Identify which cell holds the provided text, then report its [x, y] central coordinate. 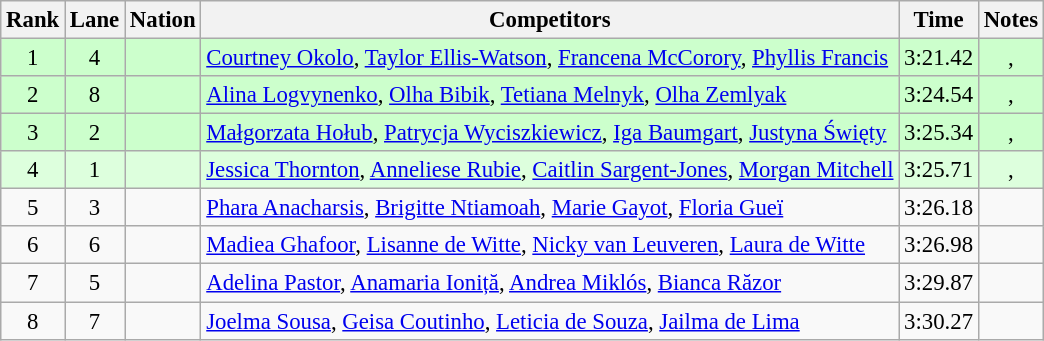
Phara Anacharsis, Brigitte Ntiamoah, Marie Gayot, Floria Gueï [550, 208]
3:29.87 [939, 283]
Jessica Thornton, Anneliese Rubie, Caitlin Sargent-Jones, Morgan Mitchell [550, 170]
Lane [95, 20]
3:25.34 [939, 133]
3:25.71 [939, 170]
Nation [163, 20]
Competitors [550, 20]
Courtney Okolo, Taylor Ellis-Watson, Francena McCorory, Phyllis Francis [550, 58]
Time [939, 20]
Joelma Sousa, Geisa Coutinho, Leticia de Souza, Jailma de Lima [550, 321]
Madiea Ghafoor, Lisanne de Witte, Nicky van Leuveren, Laura de Witte [550, 245]
3:26.98 [939, 245]
Alina Logvynenko, Olha Bibik, Tetiana Melnyk, Olha Zemlyak [550, 95]
3:21.42 [939, 58]
3:26.18 [939, 208]
Rank [33, 20]
3:30.27 [939, 321]
3:24.54 [939, 95]
Adelina Pastor, Anamaria Ioniță, Andrea Miklós, Bianca Răzor [550, 283]
Małgorzata Hołub, Patrycja Wyciszkiewicz, Iga Baumgart, Justyna Święty [550, 133]
Notes [1010, 20]
